For the text-containing cell, return its midpoint in (x, y) coordinate format. 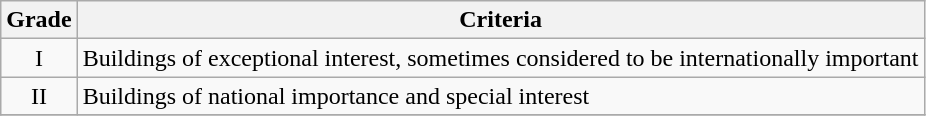
II (39, 96)
I (39, 58)
Criteria (500, 20)
Grade (39, 20)
Buildings of national importance and special interest (500, 96)
Buildings of exceptional interest, sometimes considered to be internationally important (500, 58)
